Find where the given text appears and provide that cell's center as (X, Y) coordinate. 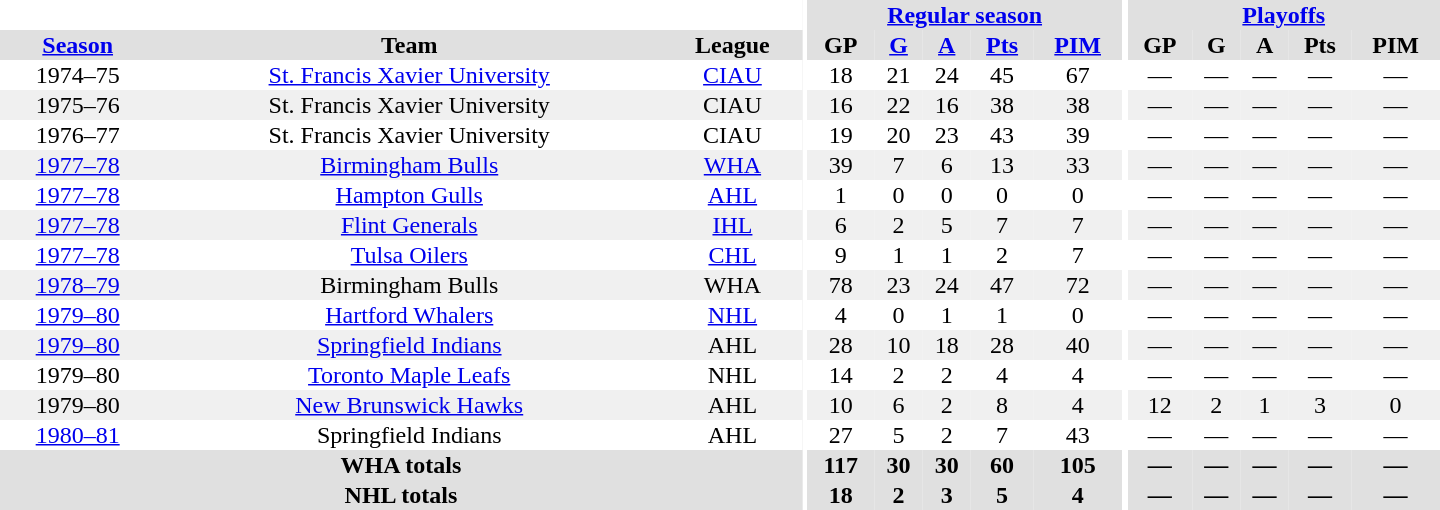
67 (1078, 75)
72 (1078, 285)
45 (1002, 75)
19 (840, 135)
47 (1002, 285)
Team (409, 45)
40 (1078, 345)
1980–81 (78, 435)
1978–79 (78, 285)
1976–77 (78, 135)
IHL (732, 225)
105 (1078, 465)
CHL (732, 255)
60 (1002, 465)
Season (78, 45)
Toronto Maple Leafs (409, 375)
Hartford Whalers (409, 315)
Regular season (964, 15)
WHA totals (401, 465)
27 (840, 435)
Hampton Gulls (409, 195)
13 (1002, 165)
Flint Generals (409, 225)
9 (840, 255)
14 (840, 375)
Tulsa Oilers (409, 255)
NHL totals (401, 495)
League (732, 45)
22 (898, 105)
33 (1078, 165)
21 (898, 75)
1974–75 (78, 75)
78 (840, 285)
8 (1002, 405)
20 (898, 135)
1975–76 (78, 105)
Playoffs (1284, 15)
12 (1160, 405)
117 (840, 465)
New Brunswick Hawks (409, 405)
